Detect which cell encompasses the target text, then output its (x, y) center coordinate. 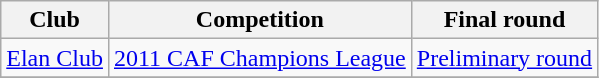
Preliminary round (504, 58)
Final round (504, 20)
2011 CAF Champions League (260, 58)
Elan Club (55, 58)
Club (55, 20)
Competition (260, 20)
